Provide the (X, Y) coordinate of the cell's center where the given text is located.  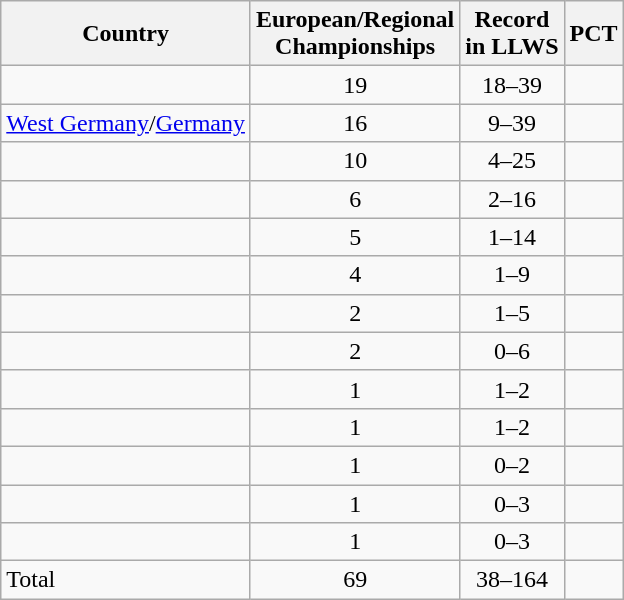
European/RegionalChampionships (354, 34)
Recordin LLWS (512, 34)
18–39 (512, 85)
1–9 (512, 275)
19 (354, 85)
6 (354, 199)
5 (354, 237)
2–16 (512, 199)
16 (354, 123)
Total (126, 580)
38–164 (512, 580)
9–39 (512, 123)
10 (354, 161)
PCT (594, 34)
Country (126, 34)
1–5 (512, 313)
0–2 (512, 465)
4–25 (512, 161)
1–14 (512, 237)
4 (354, 275)
69 (354, 580)
West Germany/Germany (126, 123)
0–6 (512, 351)
